Pinpoint the cell where the given text exists, returning its (X, Y) midpoint coordinate. 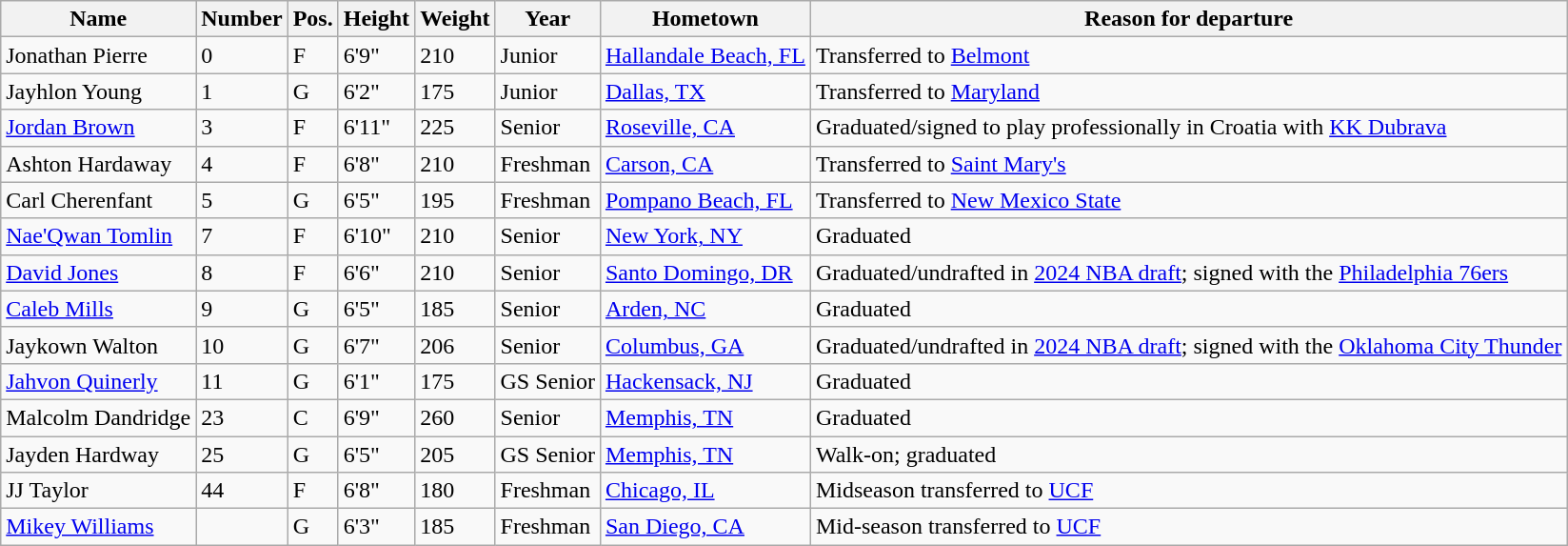
7 (242, 236)
23 (242, 417)
Reason for departure (1188, 19)
Santo Domingo, DR (705, 273)
206 (455, 345)
David Jones (99, 273)
6'10" (376, 236)
Walk-on; graduated (1188, 455)
Jaykown Walton (99, 345)
Graduated/undrafted in 2024 NBA draft; signed with the Oklahoma City Thunder (1188, 345)
Hallandale Beach, FL (705, 55)
Weight (455, 19)
Transferred to Belmont (1188, 55)
Pompano Beach, FL (705, 200)
Hometown (705, 19)
Pos. (312, 19)
Arden, NC (705, 309)
6'3" (376, 527)
1 (242, 91)
Dallas, TX (705, 91)
Malcolm Dandridge (99, 417)
Height (376, 19)
6'6" (376, 273)
Number (242, 19)
San Diego, CA (705, 527)
44 (242, 491)
Mid-season transferred to UCF (1188, 527)
Midseason transferred to UCF (1188, 491)
Year (547, 19)
Mikey Williams (99, 527)
Graduated/signed to play professionally in Croatia with KK Dubrava (1188, 128)
0 (242, 55)
Transferred to Saint Mary's (1188, 164)
225 (455, 128)
180 (455, 491)
5 (242, 200)
Chicago, IL (705, 491)
Hackensack, NJ (705, 381)
Nae'Qwan Tomlin (99, 236)
25 (242, 455)
195 (455, 200)
Graduated/undrafted in 2024 NBA draft; signed with the Philadelphia 76ers (1188, 273)
Jahvon Quinerly (99, 381)
Carson, CA (705, 164)
Jonathan Pierre (99, 55)
260 (455, 417)
3 (242, 128)
Columbus, GA (705, 345)
Carl Cherenfant (99, 200)
11 (242, 381)
9 (242, 309)
6'1" (376, 381)
Jordan Brown (99, 128)
New York, NY (705, 236)
Roseville, CA (705, 128)
6'11" (376, 128)
JJ Taylor (99, 491)
Ashton Hardaway (99, 164)
Name (99, 19)
Transferred to Maryland (1188, 91)
C (312, 417)
205 (455, 455)
Jayden Hardway (99, 455)
10 (242, 345)
Transferred to New Mexico State (1188, 200)
6'2" (376, 91)
4 (242, 164)
6'7" (376, 345)
Jayhlon Young (99, 91)
8 (242, 273)
Caleb Mills (99, 309)
